Extract the [x, y] coordinate from the center of the cell holding the provided text.  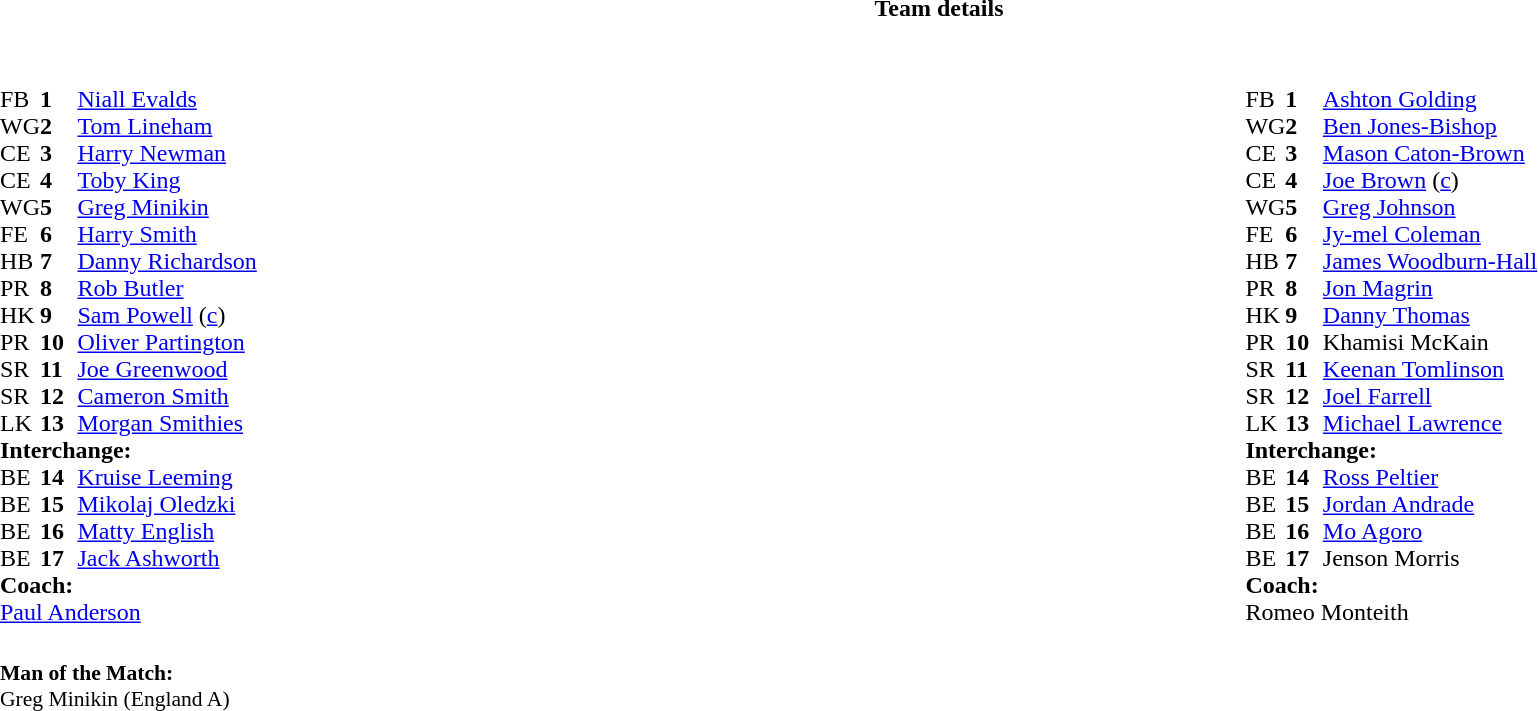
Keenan Tomlinson [1430, 370]
Mason Caton-Brown [1430, 154]
Joel Farrell [1430, 396]
Jordan Andrade [1430, 504]
Harry Smith [166, 234]
Kruise Leeming [166, 478]
Michael Lawrence [1430, 424]
Niall Evalds [166, 100]
Ashton Golding [1430, 100]
Ben Jones-Bishop [1430, 126]
Ross Peltier [1430, 478]
Joe Greenwood [166, 370]
Rob Butler [166, 288]
Mikolaj Oledzki [166, 504]
Paul Anderson [147, 612]
Morgan Smithies [166, 424]
Greg Johnson [1430, 208]
James Woodburn-Hall [1430, 262]
Toby King [166, 180]
Oliver Partington [166, 342]
Jenson Morris [1430, 558]
Khamisi McKain [1430, 342]
Greg Minikin [166, 208]
Sam Powell (c) [166, 316]
Harry Newman [166, 154]
Joe Brown (c) [1430, 180]
Cameron Smith [166, 396]
Danny Thomas [1430, 316]
Jack Ashworth [166, 558]
Tom Lineham [166, 126]
Jon Magrin [1430, 288]
Mo Agoro [1430, 532]
Matty English [166, 532]
Jy-mel Coleman [1430, 234]
Danny Richardson [166, 262]
